For the text-containing cell, return its midpoint in [x, y] coordinate format. 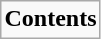
Contents [50, 18]
